Identify which cell holds the provided text, then report its [X, Y] central coordinate. 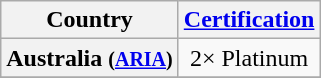
Australia (ARIA) [90, 58]
Certification [249, 20]
Country [90, 20]
2× Platinum [249, 58]
